For the text-containing cell, return its midpoint in [x, y] coordinate format. 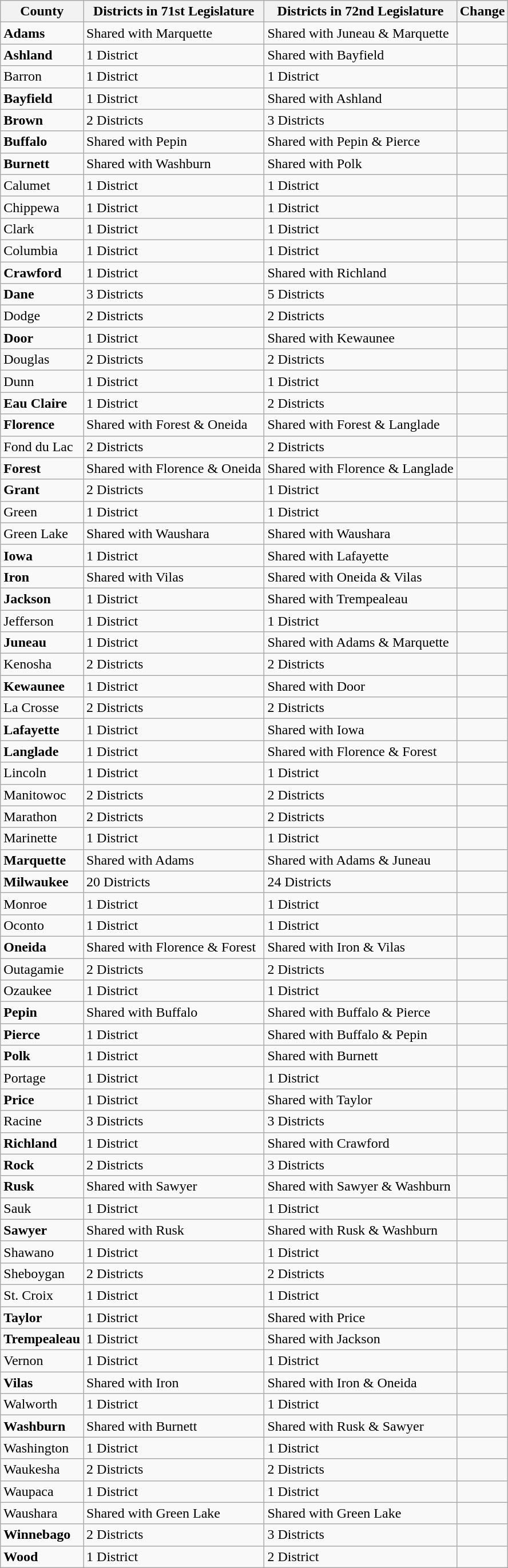
Shared with Taylor [360, 1100]
Oconto [42, 925]
Shared with Door [360, 686]
Rusk [42, 1187]
Juneau [42, 643]
Lafayette [42, 730]
Iowa [42, 555]
Shared with Bayfield [360, 55]
Waukesha [42, 1470]
Shared with Rusk & Sawyer [360, 1426]
Crawford [42, 273]
Districts in 71st Legislature [174, 11]
Shared with Oneida & Vilas [360, 577]
Winnebago [42, 1535]
Shared with Trempealeau [360, 599]
Portage [42, 1078]
Districts in 72nd Legislature [360, 11]
Chippewa [42, 207]
Shared with Richland [360, 273]
Shared with Crawford [360, 1143]
Jefferson [42, 620]
St. Croix [42, 1295]
Wood [42, 1557]
Shared with Buffalo & Pepin [360, 1034]
Change [482, 11]
Sauk [42, 1208]
Waupaca [42, 1491]
Shawano [42, 1252]
Shared with Jackson [360, 1339]
2 District [360, 1557]
Walworth [42, 1404]
Shared with Adams [174, 860]
Racine [42, 1121]
Shared with Adams & Juneau [360, 860]
Shared with Price [360, 1317]
Shared with Ashland [360, 98]
Lincoln [42, 773]
Rock [42, 1165]
Dodge [42, 316]
Dunn [42, 381]
Sawyer [42, 1230]
Kenosha [42, 664]
Monroe [42, 904]
Grant [42, 490]
Green Lake [42, 534]
Florence [42, 425]
Shared with Lafayette [360, 555]
Columbia [42, 250]
Shared with Buffalo [174, 1013]
County [42, 11]
Shared with Iron & Vilas [360, 947]
Iron [42, 577]
Eau Claire [42, 403]
Ashland [42, 55]
Shared with Sawyer & Washburn [360, 1187]
Shared with Florence & Oneida [174, 468]
Outagamie [42, 969]
Jackson [42, 599]
Adams [42, 33]
Shared with Rusk & Washburn [360, 1230]
Shared with Kewaunee [360, 338]
Shared with Adams & Marquette [360, 643]
Waushara [42, 1513]
Shared with Pepin & Pierce [360, 142]
Pierce [42, 1034]
Green [42, 512]
Shared with Pepin [174, 142]
Taylor [42, 1317]
Buffalo [42, 142]
Sheboygan [42, 1273]
Marquette [42, 860]
Marinette [42, 838]
Shared with Florence & Langlade [360, 468]
Bayfield [42, 98]
Oneida [42, 947]
Trempealeau [42, 1339]
24 Districts [360, 882]
5 Districts [360, 295]
Milwaukee [42, 882]
Clark [42, 229]
Shared with Polk [360, 164]
Barron [42, 77]
Douglas [42, 360]
Kewaunee [42, 686]
Marathon [42, 817]
Pepin [42, 1013]
Shared with Forest & Oneida [174, 425]
Shared with Vilas [174, 577]
Fond du Lac [42, 447]
Vilas [42, 1383]
Washington [42, 1448]
Washburn [42, 1426]
Polk [42, 1056]
Langlade [42, 751]
Calumet [42, 185]
Shared with Juneau & Marquette [360, 33]
Manitowoc [42, 795]
Ozaukee [42, 991]
Shared with Rusk [174, 1230]
Shared with Forest & Langlade [360, 425]
Shared with Marquette [174, 33]
Richland [42, 1143]
Shared with Sawyer [174, 1187]
Brown [42, 120]
Price [42, 1100]
Shared with Iron [174, 1383]
Forest [42, 468]
Shared with Washburn [174, 164]
Shared with Buffalo & Pierce [360, 1013]
Dane [42, 295]
Shared with Iowa [360, 730]
Vernon [42, 1361]
20 Districts [174, 882]
Door [42, 338]
Burnett [42, 164]
La Crosse [42, 708]
Shared with Iron & Oneida [360, 1383]
